Return [X, Y] of the center of cell containing provided text 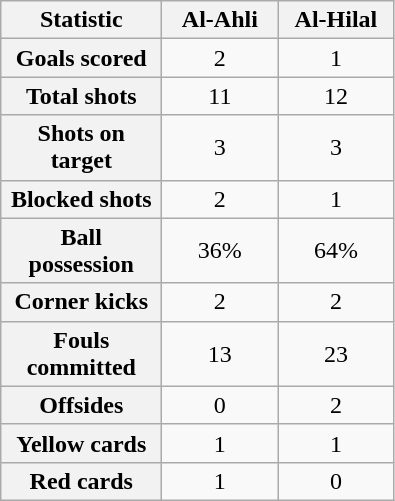
Al-Ahli [220, 20]
Corner kicks [82, 302]
Fouls committed [82, 354]
Total shots [82, 96]
12 [336, 96]
Offsides [82, 405]
23 [336, 354]
36% [220, 250]
64% [336, 250]
13 [220, 354]
Shots on target [82, 148]
Ball possession [82, 250]
Blocked shots [82, 199]
Red cards [82, 481]
Yellow cards [82, 443]
Statistic [82, 20]
Al-Hilal [336, 20]
Goals scored [82, 58]
11 [220, 96]
